Return the [x, y] coordinate for the center point of the cell that contains the specified text.  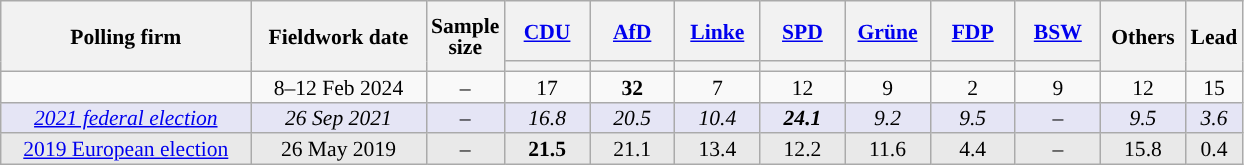
21.1 [632, 150]
13.4 [718, 150]
Grüne [888, 31]
12.2 [802, 150]
9.2 [888, 118]
3.6 [1214, 118]
SPD [802, 31]
16.8 [546, 118]
10.4 [718, 118]
26 Sep 2021 [338, 118]
15 [1214, 86]
8–12 Feb 2024 [338, 86]
Fieldwork date [338, 36]
BSW [1058, 31]
21.5 [546, 150]
Polling firm [126, 36]
Linke [718, 31]
11.6 [888, 150]
FDP [972, 31]
17 [546, 86]
15.8 [1142, 150]
32 [632, 86]
0.4 [1214, 150]
Others [1142, 36]
4.4 [972, 150]
24.1 [802, 118]
Samplesize [465, 36]
CDU [546, 31]
2019 European election [126, 150]
AfD [632, 31]
26 May 2019 [338, 150]
2 [972, 86]
Lead [1214, 36]
7 [718, 86]
20.5 [632, 118]
2021 federal election [126, 118]
